Determine the (x, y) coordinate at the center of the cell enclosing the given text.  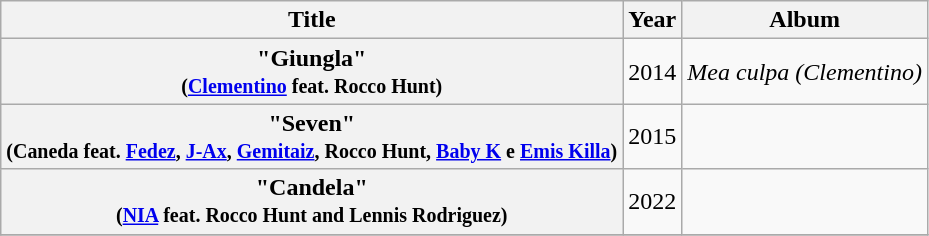
"Giungla"(Clementino feat. Rocco Hunt) (312, 72)
Year (652, 20)
2014 (652, 72)
"Candela"(NIA feat. Rocco Hunt and Lennis Rodriguez) (312, 202)
Album (805, 20)
"Seven"(Caneda feat. Fedez, J-Ax, Gemitaiz, Rocco Hunt, Baby K e Emis Killa) (312, 136)
2022 (652, 202)
Title (312, 20)
2015 (652, 136)
Mea culpa (Clementino) (805, 72)
